Provide the (X, Y) coordinate of the cell's center where the given text is located.  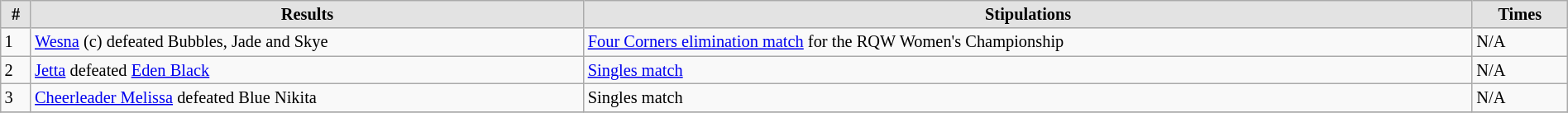
Times (1520, 14)
Cheerleader Melissa defeated Blue Nikita (308, 97)
Jetta defeated Eden Black (308, 70)
Wesna (c) defeated Bubbles, Jade and Skye (308, 42)
# (16, 14)
Results (308, 14)
Four Corners elimination match for the RQW Women's Championship (1029, 42)
1 (16, 42)
2 (16, 70)
3 (16, 97)
Stipulations (1029, 14)
